Capture the cell that displays the provided text and extract its [x, y] central coordinate. 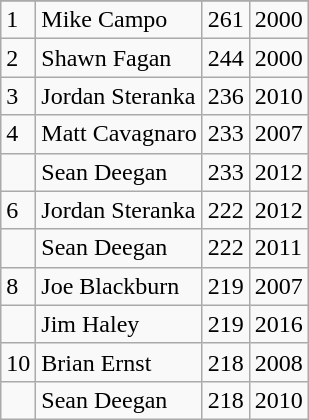
1 [18, 20]
Brian Ernst [119, 362]
Shawn Fagan [119, 58]
Mike Campo [119, 20]
Jim Haley [119, 324]
236 [226, 96]
Matt Cavagnaro [119, 134]
8 [18, 286]
6 [18, 210]
2 [18, 58]
4 [18, 134]
2011 [278, 248]
Joe Blackburn [119, 286]
261 [226, 20]
3 [18, 96]
244 [226, 58]
2008 [278, 362]
2016 [278, 324]
10 [18, 362]
